Identify which cell holds the provided text, then report its (X, Y) central coordinate. 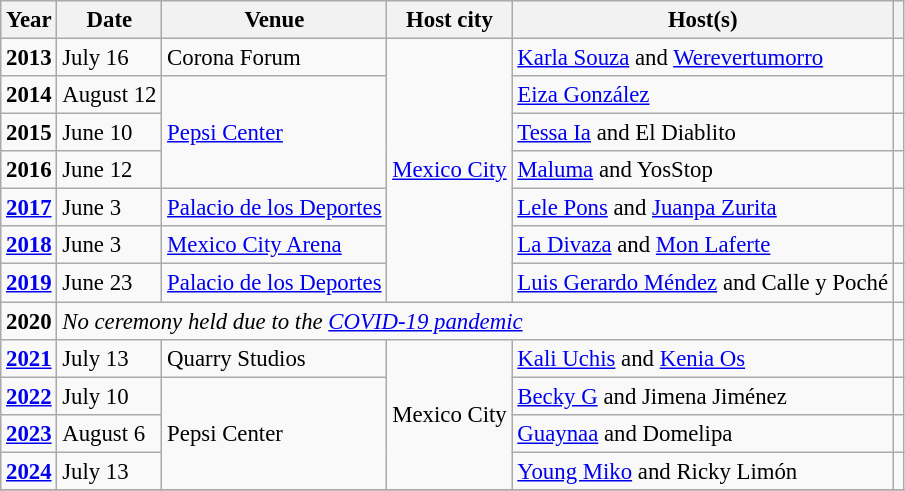
Mexico City Arena (274, 245)
Young Miko and Ricky Limón (702, 471)
Becky G and Jimena Jiménez (702, 396)
2019 (29, 283)
July 10 (110, 396)
2018 (29, 245)
Venue (274, 20)
2013 (29, 58)
August 6 (110, 433)
2017 (29, 208)
Maluma and YosStop (702, 170)
Eiza González (702, 95)
2024 (29, 471)
Host city (450, 20)
June 12 (110, 170)
Lele Pons and Juanpa Zurita (702, 208)
Quarry Studios (274, 358)
Year (29, 20)
2021 (29, 358)
June 23 (110, 283)
August 12 (110, 95)
Tessa Ia and El Diablito (702, 133)
July 16 (110, 58)
Host(s) (702, 20)
2016 (29, 170)
No ceremony held due to the COVID-19 pandemic (475, 321)
La Divaza and Mon Laferte (702, 245)
Karla Souza and Werevertumorro (702, 58)
2023 (29, 433)
June 10 (110, 133)
Luis Gerardo Méndez and Calle y Poché (702, 283)
2020 (29, 321)
Corona Forum (274, 58)
Date (110, 20)
Guaynaa and Domelipa (702, 433)
2014 (29, 95)
2015 (29, 133)
2022 (29, 396)
Kali Uchis and Kenia Os (702, 358)
